For the text-containing cell, return its midpoint in (X, Y) coordinate format. 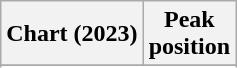
Peakposition (189, 34)
Chart (2023) (72, 34)
